Determine the (x, y) coordinate at the center of the cell enclosing the given text.  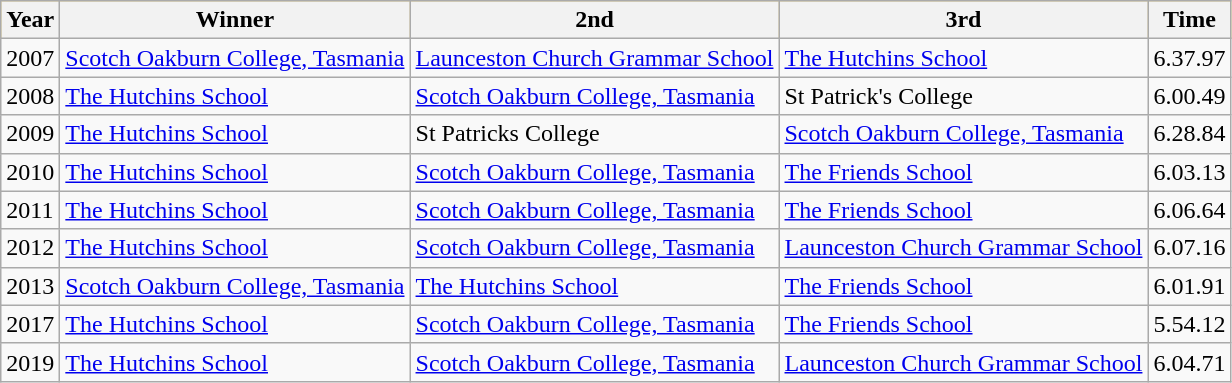
5.54.12 (1190, 324)
6.03.13 (1190, 172)
6.06.64 (1190, 210)
St Patrick's College (964, 96)
2007 (30, 58)
2010 (30, 172)
6.28.84 (1190, 134)
St Patricks College (594, 134)
6.07.16 (1190, 248)
3rd (964, 20)
6.04.71 (1190, 362)
Winner (235, 20)
6.00.49 (1190, 96)
2017 (30, 324)
2012 (30, 248)
6.01.91 (1190, 286)
2008 (30, 96)
2nd (594, 20)
2013 (30, 286)
2019 (30, 362)
2011 (30, 210)
Year (30, 20)
6.37.97 (1190, 58)
Time (1190, 20)
2009 (30, 134)
